Pinpoint the cell where the given text exists, returning its (x, y) midpoint coordinate. 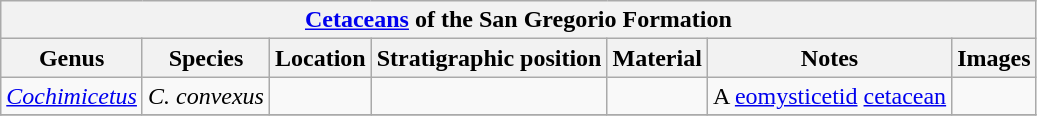
Stratigraphic position (489, 58)
Material (657, 58)
Notes (829, 58)
Images (994, 58)
Cochimicetus (72, 96)
Cetaceans of the San Gregorio Formation (518, 20)
A eomysticetid cetacean (829, 96)
Species (206, 58)
C. convexus (206, 96)
Genus (72, 58)
Location (320, 58)
